Return the (X, Y) coordinate for the center point of the cell that contains the specified text.  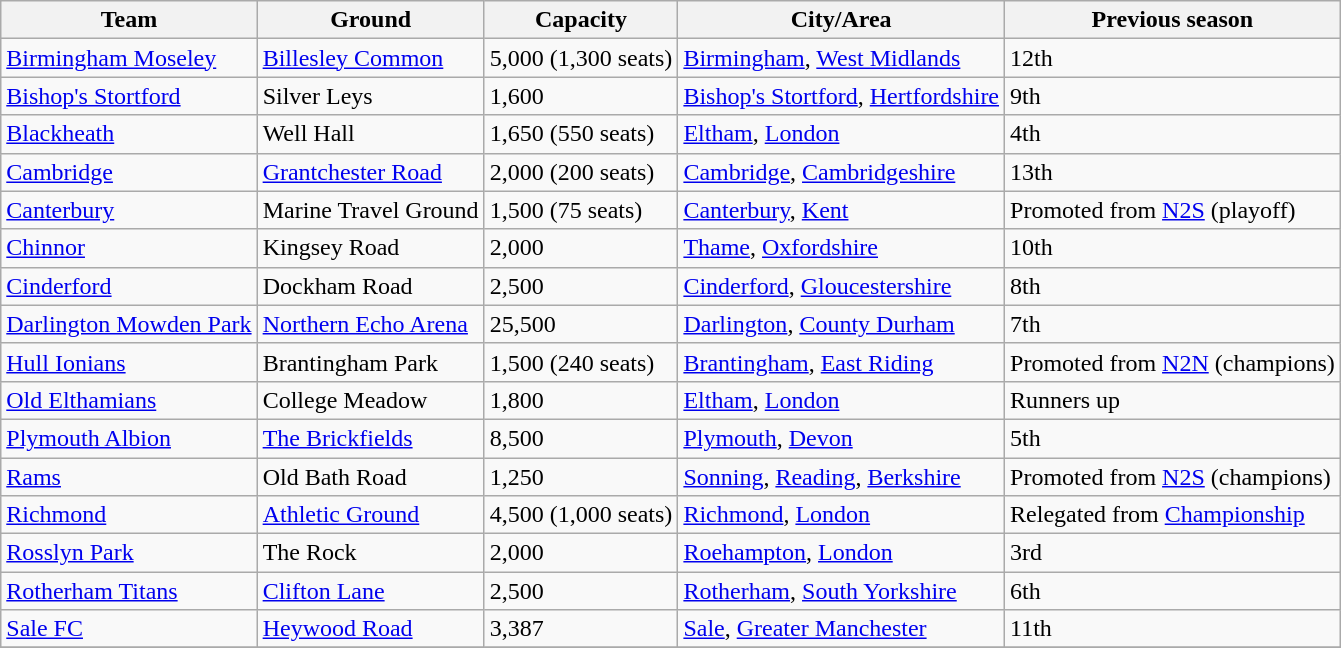
Athletic Ground (370, 515)
Darlington Mowden Park (129, 324)
Clifton Lane (370, 591)
Promoted from N2N (champions) (1173, 362)
Richmond, London (842, 515)
Thame, Oxfordshire (842, 248)
Sale, Greater Manchester (842, 629)
3,387 (581, 629)
Promoted from N2S (playoff) (1173, 210)
1,250 (581, 477)
Birmingham Moseley (129, 58)
1,500 (75 seats) (581, 210)
11th (1173, 629)
Well Hall (370, 134)
Runners up (1173, 400)
Promoted from N2S (champions) (1173, 477)
Ground (370, 20)
Dockham Road (370, 286)
Sonning, Reading, Berkshire (842, 477)
The Brickfields (370, 438)
Rams (129, 477)
Sale FC (129, 629)
1,500 (240 seats) (581, 362)
Cambridge, Cambridgeshire (842, 172)
Birmingham, West Midlands (842, 58)
Hull Ionians (129, 362)
8th (1173, 286)
Plymouth, Devon (842, 438)
Richmond (129, 515)
The Rock (370, 553)
6th (1173, 591)
Rosslyn Park (129, 553)
Brantingham, East Riding (842, 362)
Rotherham, South Yorkshire (842, 591)
Brantingham Park (370, 362)
10th (1173, 248)
5,000 (1,300 seats) (581, 58)
Cinderford (129, 286)
1,600 (581, 96)
Relegated from Championship (1173, 515)
Heywood Road (370, 629)
1,800 (581, 400)
13th (1173, 172)
4th (1173, 134)
8,500 (581, 438)
Silver Leys (370, 96)
Grantchester Road (370, 172)
Team (129, 20)
Marine Travel Ground (370, 210)
Canterbury, Kent (842, 210)
Old Bath Road (370, 477)
9th (1173, 96)
4,500 (1,000 seats) (581, 515)
Kingsey Road (370, 248)
Old Elthamians (129, 400)
2,000 (200 seats) (581, 172)
Plymouth Albion (129, 438)
College Meadow (370, 400)
5th (1173, 438)
Cambridge (129, 172)
1,650 (550 seats) (581, 134)
Previous season (1173, 20)
Darlington, County Durham (842, 324)
Capacity (581, 20)
Blackheath (129, 134)
7th (1173, 324)
Northern Echo Arena (370, 324)
Cinderford, Gloucestershire (842, 286)
Bishop's Stortford (129, 96)
Canterbury (129, 210)
25,500 (581, 324)
Bishop's Stortford, Hertfordshire (842, 96)
12th (1173, 58)
Billesley Common (370, 58)
Chinnor (129, 248)
3rd (1173, 553)
Rotherham Titans (129, 591)
City/Area (842, 20)
Roehampton, London (842, 553)
